Find where the given text appears and provide that cell's center as (x, y) coordinate. 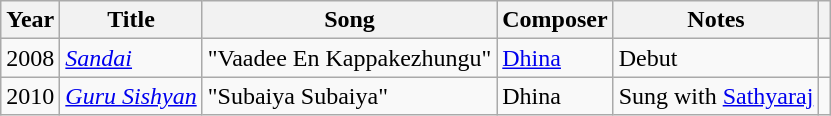
2010 (30, 96)
Composer (555, 20)
Title (131, 20)
"Vaadee En Kappakezhungu" (350, 58)
"Subaiya Subaiya" (350, 96)
Sung with Sathyaraj (716, 96)
Sandai (131, 58)
Song (350, 20)
Notes (716, 20)
Guru Sishyan (131, 96)
Debut (716, 58)
2008 (30, 58)
Year (30, 20)
